Provide the (X, Y) coordinate of the cell's center where the given text is located.  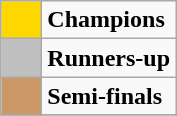
Semi-finals (109, 96)
Runners-up (109, 58)
Champions (109, 20)
